Extract the [X, Y] coordinate from the center of the cell holding the provided text.  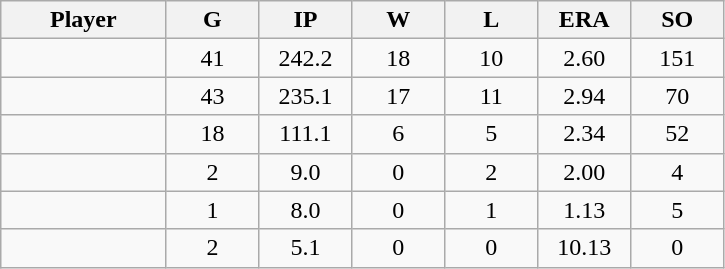
IP [306, 20]
10.13 [584, 248]
L [492, 20]
242.2 [306, 58]
5.1 [306, 248]
ERA [584, 20]
2.94 [584, 96]
4 [678, 172]
SO [678, 20]
151 [678, 58]
17 [398, 96]
235.1 [306, 96]
11 [492, 96]
41 [212, 58]
52 [678, 134]
6 [398, 134]
10 [492, 58]
43 [212, 96]
9.0 [306, 172]
8.0 [306, 210]
1.13 [584, 210]
70 [678, 96]
Player [84, 20]
G [212, 20]
2.00 [584, 172]
W [398, 20]
2.60 [584, 58]
111.1 [306, 134]
2.34 [584, 134]
